Search for the cell housing the specified text and yield its [x, y] center coordinate. 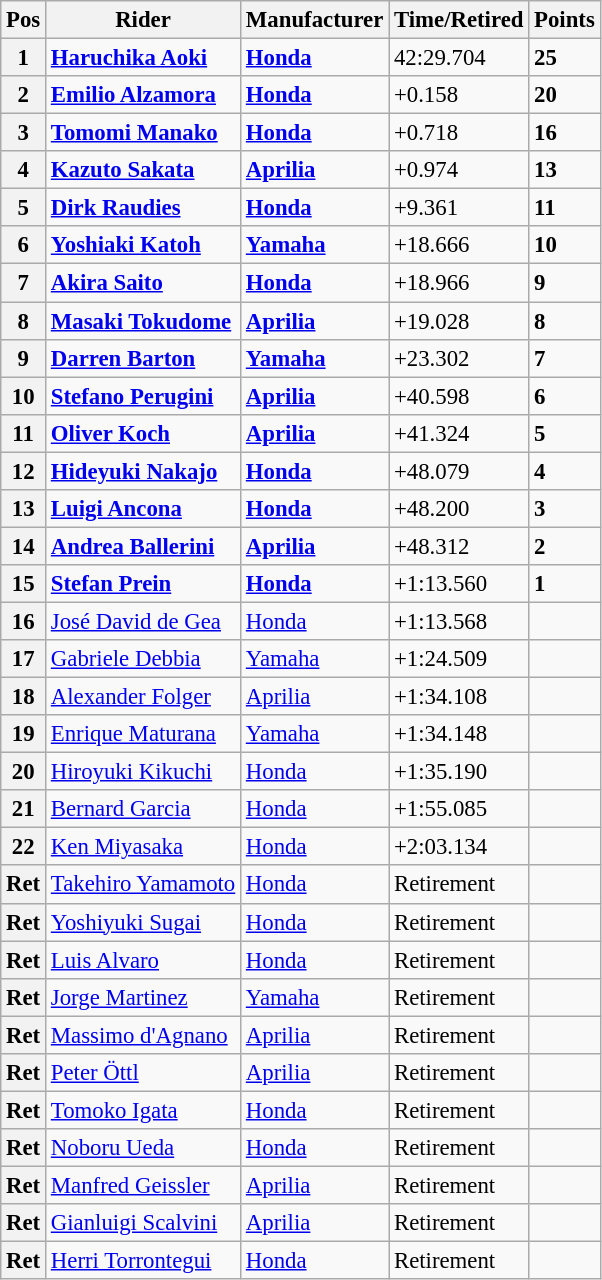
Andrea Ballerini [144, 546]
+2:03.134 [459, 847]
José David de Gea [144, 621]
Emilio Alzamora [144, 95]
+18.966 [459, 283]
Points [564, 20]
Massimo d'Agnano [144, 1035]
+0.158 [459, 95]
+1:13.560 [459, 584]
Yoshiyuki Sugai [144, 922]
Haruchika Aoki [144, 58]
+41.324 [459, 433]
15 [24, 584]
17 [24, 659]
+0.718 [459, 133]
+1:34.108 [459, 697]
+19.028 [459, 321]
+9.361 [459, 208]
Rider [144, 20]
+48.079 [459, 471]
+48.200 [459, 509]
Darren Barton [144, 358]
14 [24, 546]
Manfred Geissler [144, 1185]
19 [24, 734]
Luigi Ancona [144, 509]
Oliver Koch [144, 433]
+40.598 [459, 396]
Tomoko Igata [144, 1110]
+23.302 [459, 358]
+1:35.190 [459, 772]
Takehiro Yamamoto [144, 885]
+1:24.509 [459, 659]
Kazuto Sakata [144, 170]
Dirk Raudies [144, 208]
Bernard Garcia [144, 809]
22 [24, 847]
Ken Miyasaka [144, 847]
+1:13.568 [459, 621]
Gabriele Debbia [144, 659]
Hideyuki Nakajo [144, 471]
Pos [24, 20]
+0.974 [459, 170]
Tomomi Manako [144, 133]
Manufacturer [315, 20]
Yoshiaki Katoh [144, 245]
21 [24, 809]
+1:34.148 [459, 734]
Masaki Tokudome [144, 321]
Stefano Perugini [144, 396]
25 [564, 58]
Time/Retired [459, 20]
Hiroyuki Kikuchi [144, 772]
+18.666 [459, 245]
Herri Torrontegui [144, 1261]
12 [24, 471]
Akira Saito [144, 283]
Alexander Folger [144, 697]
42:29.704 [459, 58]
Jorge Martinez [144, 997]
+1:55.085 [459, 809]
Noboru Ueda [144, 1148]
Enrique Maturana [144, 734]
Luis Alvaro [144, 960]
Stefan Prein [144, 584]
Gianluigi Scalvini [144, 1223]
+48.312 [459, 546]
Peter Öttl [144, 1073]
18 [24, 697]
